Return [X, Y] of the center of cell containing provided text 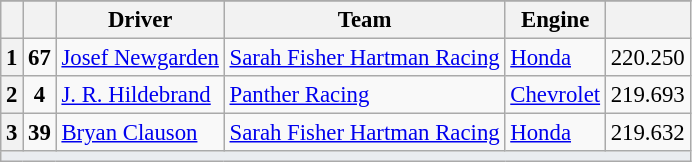
3 [12, 133]
Engine [555, 20]
219.693 [648, 95]
Bryan Clauson [140, 133]
67 [40, 58]
Team [364, 20]
4 [40, 95]
Chevrolet [555, 95]
1 [12, 58]
Panther Racing [364, 95]
39 [40, 133]
J. R. Hildebrand [140, 95]
Driver [140, 20]
219.632 [648, 133]
220.250 [648, 58]
Josef Newgarden [140, 58]
2 [12, 95]
